Find where the given text appears and provide that cell's center as (X, Y) coordinate. 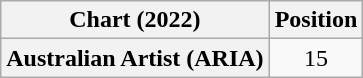
Australian Artist (ARIA) (135, 58)
Chart (2022) (135, 20)
15 (316, 58)
Position (316, 20)
